Return [X, Y] of the center of cell containing provided text 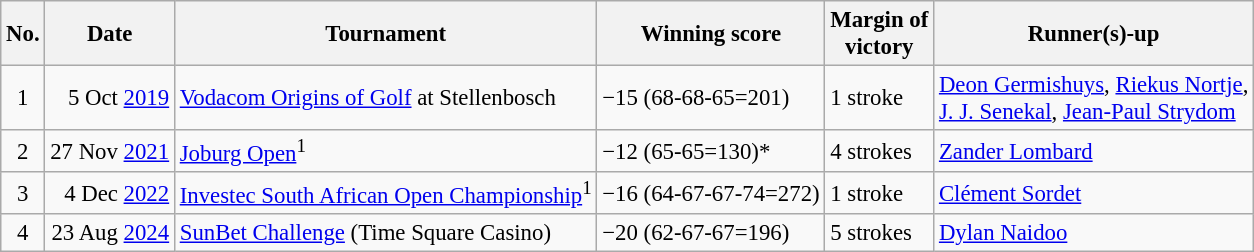
5 strokes [880, 233]
4 Dec 2022 [110, 193]
4 strokes [880, 151]
Runner(s)-up [1094, 34]
Winning score [711, 34]
Date [110, 34]
Zander Lombard [1094, 151]
23 Aug 2024 [110, 233]
2 [23, 151]
−15 (68-68-65=201) [711, 98]
1 [23, 98]
−16 (64-67-67-74=272) [711, 193]
Joburg Open1 [385, 151]
Investec South African Open Championship1 [385, 193]
Deon Germishuys, Riekus Nortje, J. J. Senekal, Jean-Paul Strydom [1094, 98]
5 Oct 2019 [110, 98]
Tournament [385, 34]
Clément Sordet [1094, 193]
SunBet Challenge (Time Square Casino) [385, 233]
Margin ofvictory [880, 34]
No. [23, 34]
Vodacom Origins of Golf at Stellenbosch [385, 98]
3 [23, 193]
27 Nov 2021 [110, 151]
Dylan Naidoo [1094, 233]
4 [23, 233]
−20 (62-67-67=196) [711, 233]
−12 (65-65=130)* [711, 151]
